Locate the cell with the specified text and output its (x, y) center coordinate. 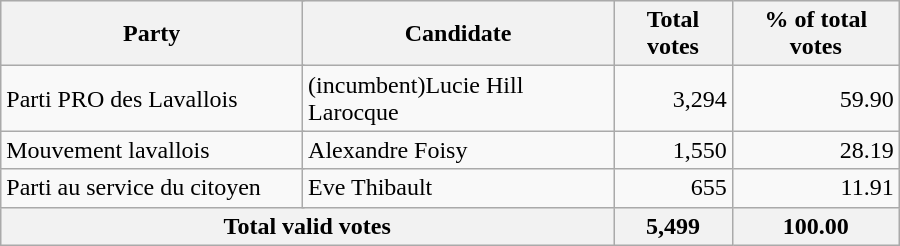
100.00 (816, 226)
Party (152, 34)
3,294 (674, 98)
(incumbent)Lucie Hill Larocque (458, 98)
Parti PRO des Lavallois (152, 98)
Candidate (458, 34)
Parti au service du citoyen (152, 188)
28.19 (816, 150)
5,499 (674, 226)
Alexandre Foisy (458, 150)
Total valid votes (308, 226)
Total votes (674, 34)
1,550 (674, 150)
59.90 (816, 98)
Mouvement lavallois (152, 150)
Eve Thibault (458, 188)
11.91 (816, 188)
% of total votes (816, 34)
655 (674, 188)
